Determine the (x, y) coordinate at the center of the cell enclosing the given text.  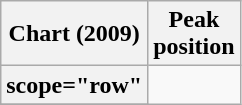
scope="row" (74, 85)
Chart (2009) (74, 34)
Peakposition (194, 34)
